Identify which cell holds the provided text, then report its [X, Y] central coordinate. 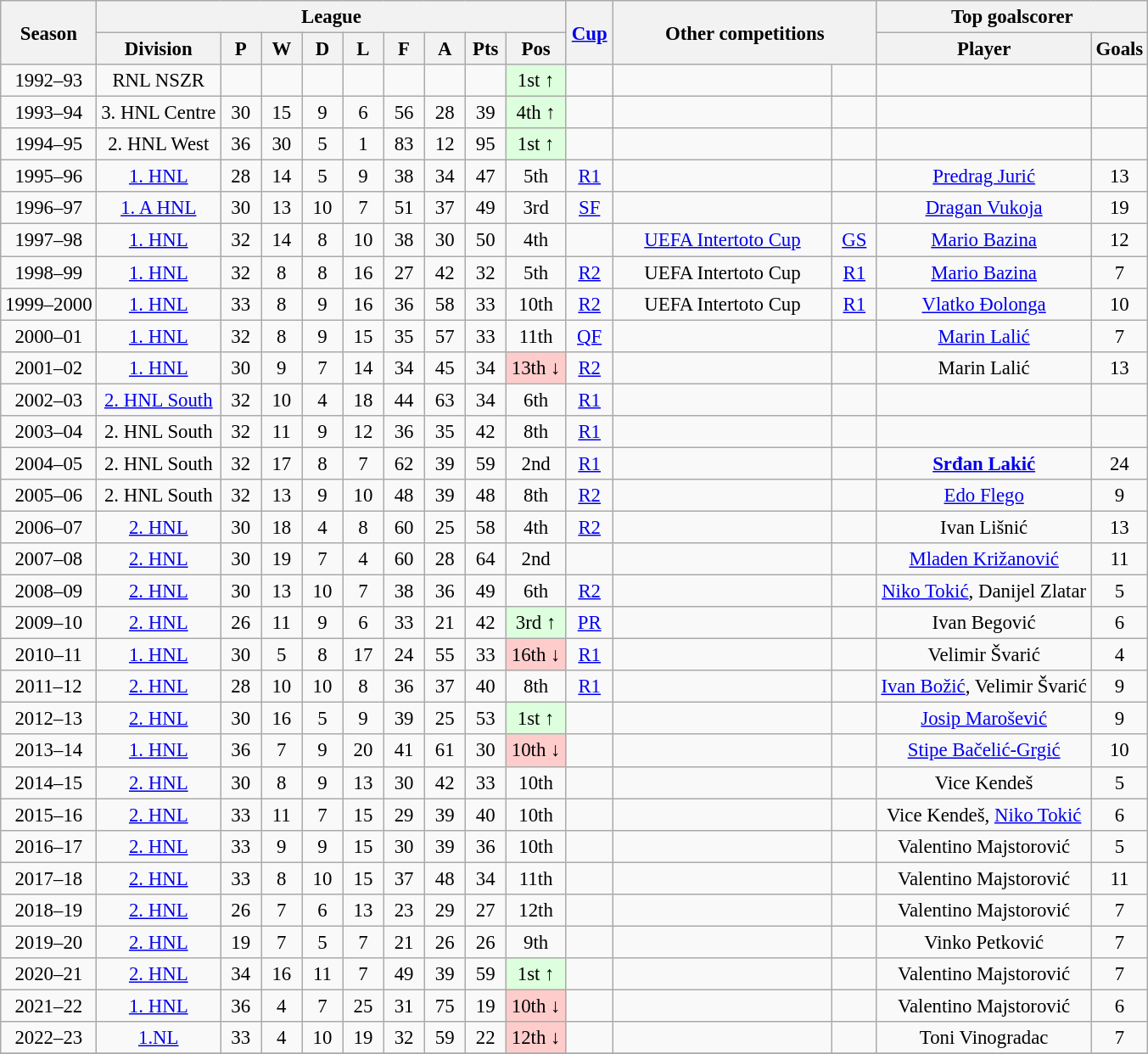
Ivan Božić, Velimir Švarić [984, 687]
2012–13 [49, 719]
57 [445, 336]
League [331, 17]
Player [984, 49]
Vinko Petković [984, 942]
Vice Kendeš, Niko Tokić [984, 815]
4th ↑ [536, 113]
GS [854, 240]
2013–14 [49, 751]
1996–97 [49, 208]
3rd [536, 208]
1998–99 [49, 272]
62 [404, 463]
D [322, 49]
47 [485, 177]
41 [404, 751]
Season [49, 32]
2005–06 [49, 496]
2020–21 [49, 974]
1997–98 [49, 240]
Edo Flego [984, 496]
Pts [485, 49]
45 [445, 367]
31 [404, 1006]
2009–10 [49, 623]
2008–09 [49, 591]
Toni Vinogradac [984, 1038]
95 [485, 144]
3rd ↑ [536, 623]
Niko Tokić, Danijel Zlatar [984, 591]
51 [404, 208]
2006–07 [49, 527]
Josip Marošević [984, 719]
Dragan Vukoja [984, 208]
Pos [536, 49]
2018–19 [49, 911]
13th ↓ [536, 367]
2. HNL West [159, 144]
QF [590, 336]
2004–05 [49, 463]
50 [485, 240]
Cup [590, 32]
3. HNL Centre [159, 113]
A [445, 49]
F [404, 49]
2016–17 [49, 846]
Predrag Jurić [984, 177]
Mladen Križanović [984, 559]
Stipe Bačelić-Grgić [984, 751]
9th [536, 942]
Other competitions [745, 32]
W [282, 49]
83 [404, 144]
12th ↓ [536, 1038]
Srđan Lakić [984, 463]
Ivan Begović [984, 623]
2014–15 [49, 782]
Ivan Lišnić [984, 527]
Velimir Švarić [984, 655]
2003–04 [49, 432]
2002–03 [49, 400]
55 [445, 655]
23 [404, 911]
2001–02 [49, 367]
75 [445, 1006]
1.NL [159, 1038]
63 [445, 400]
1. A HNL [159, 208]
1992–93 [49, 81]
1 [363, 144]
2022–23 [49, 1038]
1995–96 [49, 177]
2021–22 [49, 1006]
RNL NSZR [159, 81]
2010–11 [49, 655]
2015–16 [49, 815]
56 [404, 113]
Vice Kendeš [984, 782]
53 [485, 719]
2007–08 [49, 559]
1993–94 [49, 113]
2000–01 [49, 336]
64 [485, 559]
Vlatko Đolonga [984, 304]
61 [445, 751]
44 [404, 400]
PR [590, 623]
1994–95 [49, 144]
22 [485, 1038]
SF [590, 208]
P [241, 49]
Division [159, 49]
1999–2000 [49, 304]
20 [363, 751]
16th ↓ [536, 655]
Top goalscorer [1011, 17]
12th [536, 911]
2019–20 [49, 942]
2011–12 [49, 687]
Goals [1119, 49]
L [363, 49]
2017–18 [49, 878]
